From the cell containing the given text, extract its center point as [x, y] coordinate. 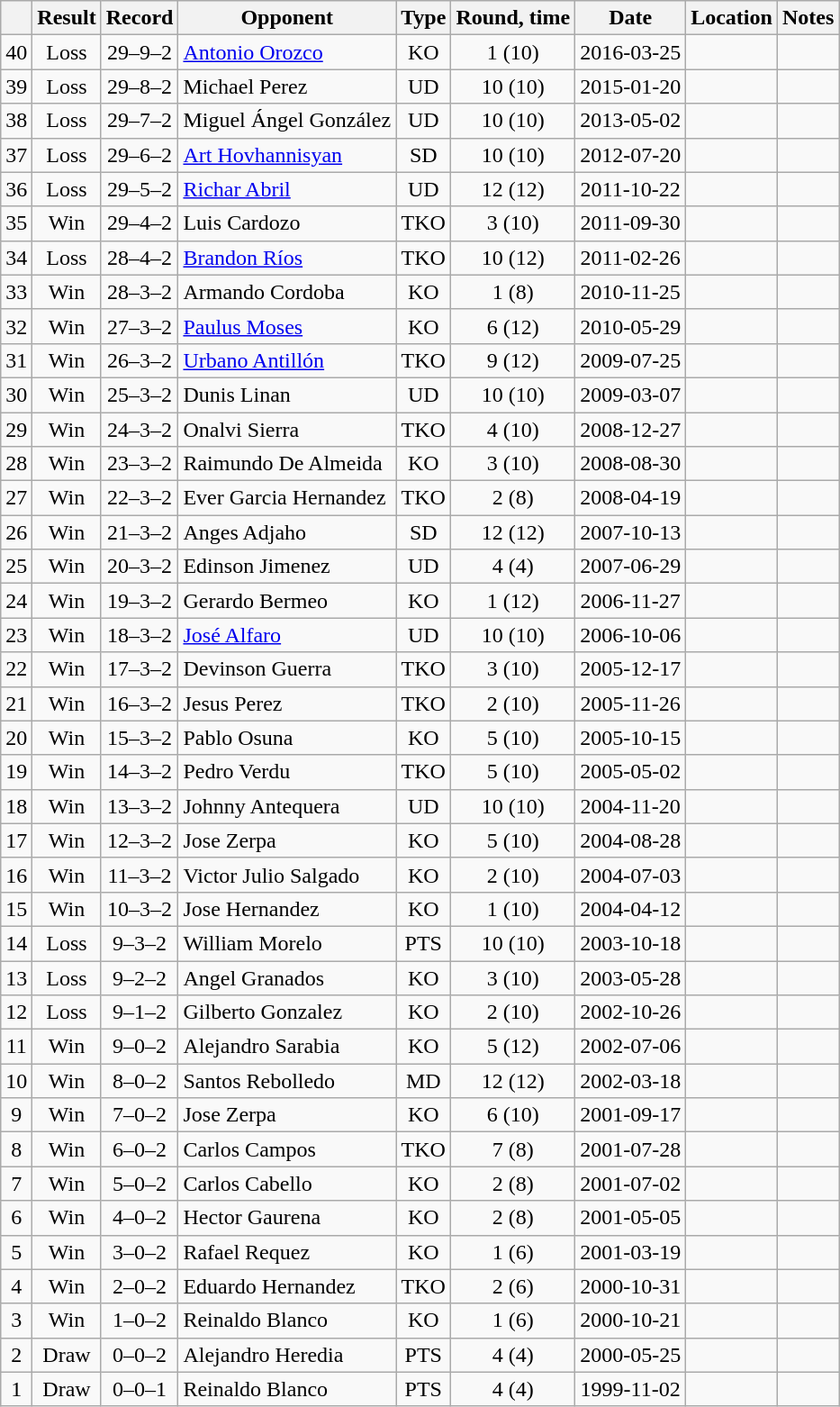
3 [16, 1321]
Victor Julio Salgado [287, 875]
6 (12) [513, 326]
Rafael Requez [287, 1252]
Devinson Guerra [287, 669]
Michael Perez [287, 86]
26–3–2 [140, 360]
27–3–2 [140, 326]
28–4–2 [140, 258]
Jose Hernandez [287, 909]
8 [16, 1149]
25 [16, 567]
4–0–2 [140, 1218]
Luis Cardozo [287, 223]
12 [16, 1012]
10 (12) [513, 258]
2 [16, 1355]
23–3–2 [140, 464]
Raimundo De Almeida [287, 464]
2000-05-25 [630, 1355]
2 (6) [513, 1286]
1 [16, 1389]
Opponent [287, 18]
2007-10-13 [630, 532]
16 [16, 875]
2003-10-18 [630, 943]
7 (8) [513, 1149]
7 [16, 1184]
Location [732, 18]
28 [16, 464]
35 [16, 223]
9–3–2 [140, 943]
29–8–2 [140, 86]
29–5–2 [140, 189]
José Alfaro [287, 635]
2004-04-12 [630, 909]
2–0–2 [140, 1286]
Gilberto Gonzalez [287, 1012]
16–3–2 [140, 703]
29–6–2 [140, 155]
2000-10-21 [630, 1321]
39 [16, 86]
Jesus Perez [287, 703]
2001-05-05 [630, 1218]
18–3–2 [140, 635]
2001-03-19 [630, 1252]
2015-01-20 [630, 86]
19–3–2 [140, 601]
Pablo Osuna [287, 738]
8–0–2 [140, 1081]
29–9–2 [140, 52]
Alejandro Heredia [287, 1355]
Type [423, 18]
23 [16, 635]
38 [16, 121]
2005-11-26 [630, 703]
25–3–2 [140, 395]
10–3–2 [140, 909]
2001-07-28 [630, 1149]
2009-03-07 [630, 395]
20–3–2 [140, 567]
2002-07-06 [630, 1047]
27 [16, 498]
2006-10-06 [630, 635]
Paulus Moses [287, 326]
1 (8) [513, 292]
0–0–2 [140, 1355]
2013-05-02 [630, 121]
2011-02-26 [630, 258]
2008-08-30 [630, 464]
Date [630, 18]
2008-04-19 [630, 498]
Art Hovhannisyan [287, 155]
31 [16, 360]
Edinson Jimenez [287, 567]
2004-11-20 [630, 806]
29 [16, 430]
2005-05-02 [630, 772]
6–0–2 [140, 1149]
2011-09-30 [630, 223]
Urbano Antillón [287, 360]
2006-11-27 [630, 601]
Ever Garcia Hernandez [287, 498]
William Morelo [287, 943]
2000-10-31 [630, 1286]
5 (12) [513, 1047]
12–3–2 [140, 840]
0–0–1 [140, 1389]
1–0–2 [140, 1321]
17 [16, 840]
11–3–2 [140, 875]
4 (10) [513, 430]
2001-07-02 [630, 1184]
36 [16, 189]
11 [16, 1047]
Brandon Ríos [287, 258]
2016-03-25 [630, 52]
4 [16, 1286]
Antonio Orozco [287, 52]
1 (12) [513, 601]
22–3–2 [140, 498]
9–1–2 [140, 1012]
5 [16, 1252]
20 [16, 738]
Miguel Ángel González [287, 121]
Alejandro Sarabia [287, 1047]
Eduardo Hernandez [287, 1286]
21–3–2 [140, 532]
1999-11-02 [630, 1389]
Hector Gaurena [287, 1218]
Santos Rebolledo [287, 1081]
24–3–2 [140, 430]
13 [16, 977]
9 [16, 1115]
2011-10-22 [630, 189]
7–0–2 [140, 1115]
9–2–2 [140, 977]
40 [16, 52]
9 (12) [513, 360]
24 [16, 601]
2003-05-28 [630, 977]
28–3–2 [140, 292]
26 [16, 532]
2008-12-27 [630, 430]
Carlos Cabello [287, 1184]
3–0–2 [140, 1252]
34 [16, 258]
Carlos Campos [287, 1149]
2007-06-29 [630, 567]
Onalvi Sierra [287, 430]
Gerardo Bermeo [287, 601]
Anges Adjaho [287, 532]
2010-11-25 [630, 292]
Johnny Antequera [287, 806]
Round, time [513, 18]
19 [16, 772]
37 [16, 155]
2002-10-26 [630, 1012]
10 [16, 1081]
29–7–2 [140, 121]
9–0–2 [140, 1047]
6 (10) [513, 1115]
18 [16, 806]
2010-05-29 [630, 326]
15–3–2 [140, 738]
22 [16, 669]
17–3–2 [140, 669]
15 [16, 909]
14 [16, 943]
Dunis Linan [287, 395]
2009-07-25 [630, 360]
13–3–2 [140, 806]
2004-07-03 [630, 875]
Angel Granados [287, 977]
14–3–2 [140, 772]
21 [16, 703]
2005-10-15 [630, 738]
Record [140, 18]
33 [16, 292]
2005-12-17 [630, 669]
Armando Cordoba [287, 292]
2004-08-28 [630, 840]
2001-09-17 [630, 1115]
5–0–2 [140, 1184]
Richar Abril [287, 189]
Result [67, 18]
29–4–2 [140, 223]
Pedro Verdu [287, 772]
6 [16, 1218]
2012-07-20 [630, 155]
Notes [808, 18]
32 [16, 326]
MD [423, 1081]
2002-03-18 [630, 1081]
30 [16, 395]
